Determine the (x, y) coordinate at the center of the cell enclosing the given text.  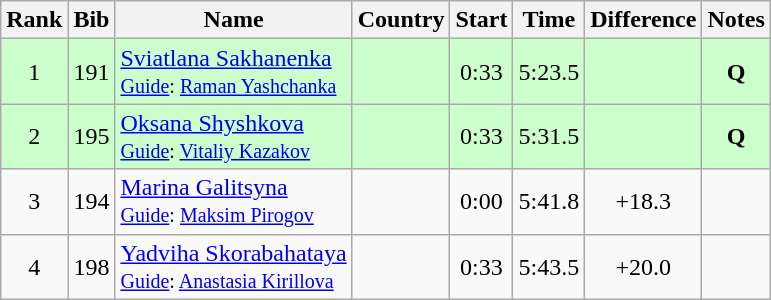
+20.0 (644, 266)
5:31.5 (549, 136)
5:43.5 (549, 266)
1 (34, 72)
5:41.8 (549, 202)
5:23.5 (549, 72)
194 (92, 202)
Time (549, 20)
Name (234, 20)
Notes (736, 20)
3 (34, 202)
Difference (644, 20)
Start (482, 20)
195 (92, 136)
Sviatlana SakhanenkaGuide: Raman Yashchanka (234, 72)
Marina GalitsynaGuide: Maksim Pirogov (234, 202)
191 (92, 72)
198 (92, 266)
Country (401, 20)
Yadviha SkorabahatayaGuide: Anastasia Kirillova (234, 266)
+18.3 (644, 202)
Oksana ShyshkovaGuide: Vitaliy Kazakov (234, 136)
Bib (92, 20)
2 (34, 136)
0:00 (482, 202)
Rank (34, 20)
4 (34, 266)
